Pinpoint the cell where the given text exists, returning its [x, y] midpoint coordinate. 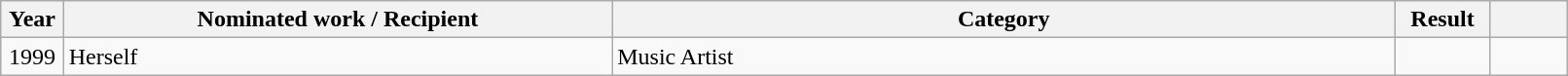
Result [1442, 19]
Category [1004, 19]
Herself [338, 57]
Nominated work / Recipient [338, 19]
Music Artist [1004, 57]
1999 [32, 57]
Year [32, 19]
